Pinpoint the cell where the given text exists, returning its (X, Y) midpoint coordinate. 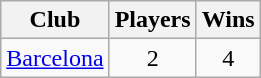
2 (152, 58)
Barcelona (55, 58)
Wins (228, 20)
Players (152, 20)
4 (228, 58)
Club (55, 20)
